Provide the (x, y) coordinate of the cell's center where the given text is located.  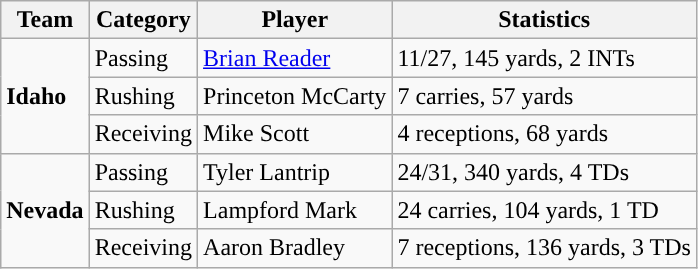
Team (45, 20)
Aaron Bradley (295, 248)
Player (295, 20)
Lampford Mark (295, 210)
Princeton McCarty (295, 96)
24 carries, 104 yards, 1 TD (544, 210)
Idaho (45, 96)
Tyler Lantrip (295, 172)
Mike Scott (295, 134)
24/31, 340 yards, 4 TDs (544, 172)
Category (143, 20)
7 receptions, 136 yards, 3 TDs (544, 248)
7 carries, 57 yards (544, 96)
Brian Reader (295, 58)
11/27, 145 yards, 2 INTs (544, 58)
Nevada (45, 210)
Statistics (544, 20)
4 receptions, 68 yards (544, 134)
